Identify which cell holds the provided text, then report its (x, y) central coordinate. 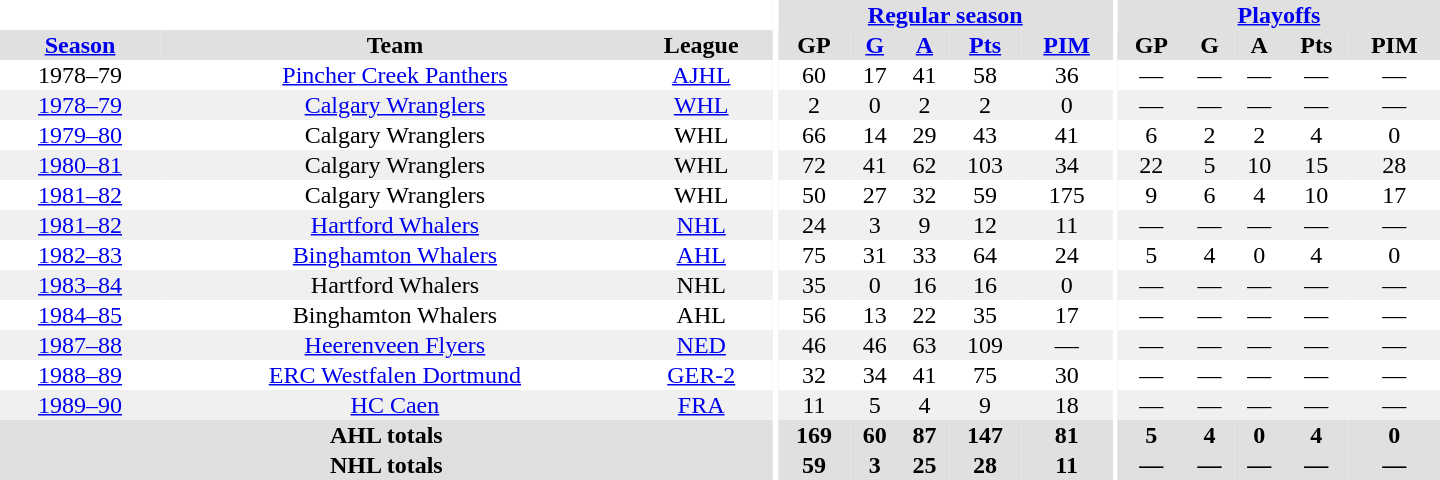
Pincher Creek Panthers (395, 75)
81 (1066, 435)
13 (875, 315)
Season (80, 45)
GER-2 (702, 375)
AHL totals (386, 435)
87 (925, 435)
29 (925, 135)
14 (875, 135)
56 (814, 315)
ERC Westfalen Dortmund (395, 375)
1979–80 (80, 135)
18 (1066, 405)
AJHL (702, 75)
50 (814, 195)
27 (875, 195)
15 (1316, 165)
1988–89 (80, 375)
103 (985, 165)
109 (985, 345)
36 (1066, 75)
33 (925, 255)
NED (702, 345)
Team (395, 45)
63 (925, 345)
FRA (702, 405)
1987–88 (80, 345)
43 (985, 135)
25 (925, 465)
League (702, 45)
Heerenveen Flyers (395, 345)
1983–84 (80, 285)
72 (814, 165)
HC Caen (395, 405)
1982–83 (80, 255)
31 (875, 255)
169 (814, 435)
NHL totals (386, 465)
1984–85 (80, 315)
66 (814, 135)
64 (985, 255)
Regular season (945, 15)
1980–81 (80, 165)
175 (1066, 195)
Playoffs (1279, 15)
147 (985, 435)
30 (1066, 375)
62 (925, 165)
12 (985, 225)
1989–90 (80, 405)
58 (985, 75)
